For the text-containing cell, return its midpoint in (x, y) coordinate format. 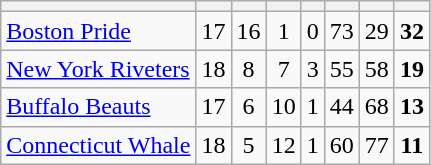
8 (248, 69)
13 (412, 107)
19 (412, 69)
Connecticut Whale (98, 145)
0 (312, 31)
12 (284, 145)
77 (376, 145)
5 (248, 145)
3 (312, 69)
Boston Pride (98, 31)
6 (248, 107)
New York Riveters (98, 69)
44 (342, 107)
7 (284, 69)
11 (412, 145)
16 (248, 31)
32 (412, 31)
73 (342, 31)
29 (376, 31)
60 (342, 145)
58 (376, 69)
Buffalo Beauts (98, 107)
10 (284, 107)
55 (342, 69)
68 (376, 107)
